Return (x, y) of the center of cell containing provided text 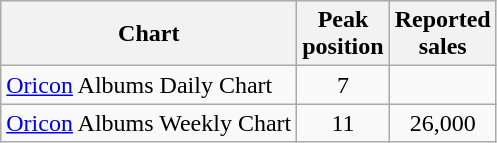
Peakposition (343, 34)
11 (343, 123)
Chart (149, 34)
7 (343, 85)
Oricon Albums Weekly Chart (149, 123)
Oricon Albums Daily Chart (149, 85)
26,000 (442, 123)
Reportedsales (442, 34)
